Return the (X, Y) coordinate for the center point of the cell that contains the specified text.  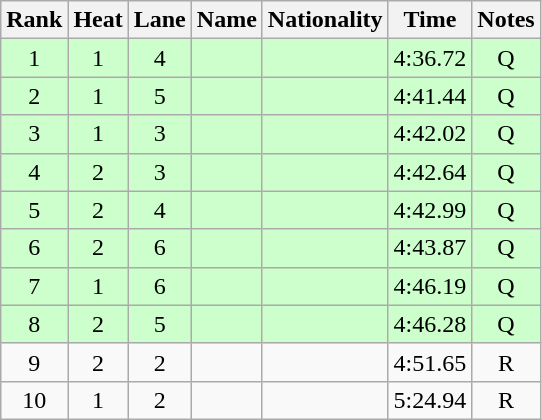
9 (34, 362)
Lane (160, 20)
8 (34, 324)
4:43.87 (430, 248)
4:42.99 (430, 210)
4:46.28 (430, 324)
4:41.44 (430, 96)
4:46.19 (430, 286)
7 (34, 286)
Heat (98, 20)
Notes (506, 20)
4:42.02 (430, 134)
4:36.72 (430, 58)
Rank (34, 20)
4:51.65 (430, 362)
10 (34, 400)
Nationality (325, 20)
5:24.94 (430, 400)
4:42.64 (430, 172)
Time (430, 20)
Name (226, 20)
